Identify which cell holds the provided text, then report its (x, y) central coordinate. 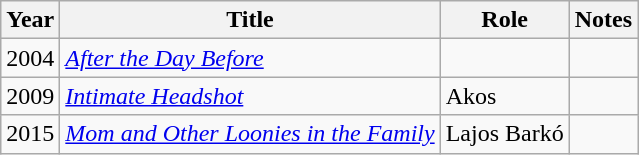
Akos (504, 96)
Lajos Barkó (504, 134)
Mom and Other Loonies in the Family (250, 134)
2015 (30, 134)
Title (250, 20)
Year (30, 20)
Intimate Headshot (250, 96)
Notes (603, 20)
After the Day Before (250, 58)
2009 (30, 96)
2004 (30, 58)
Role (504, 20)
